Return [X, Y] of the center of cell containing provided text 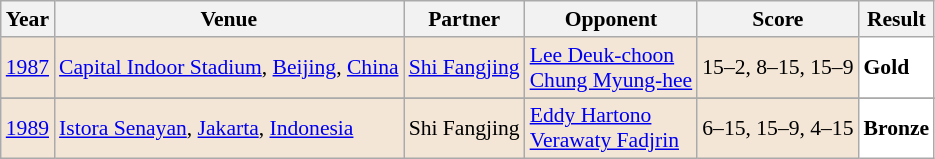
Venue [229, 19]
Istora Senayan, Jakarta, Indonesia [229, 128]
Lee Deuk-choon Chung Myung-hee [612, 68]
Capital Indoor Stadium, Beijing, China [229, 68]
Partner [464, 19]
1989 [28, 128]
15–2, 8–15, 15–9 [778, 68]
Opponent [612, 19]
Eddy Hartono Verawaty Fadjrin [612, 128]
Bronze [896, 128]
Year [28, 19]
6–15, 15–9, 4–15 [778, 128]
Score [778, 19]
1987 [28, 68]
Result [896, 19]
Gold [896, 68]
